Find where the given text appears and provide that cell's center as [X, Y] coordinate. 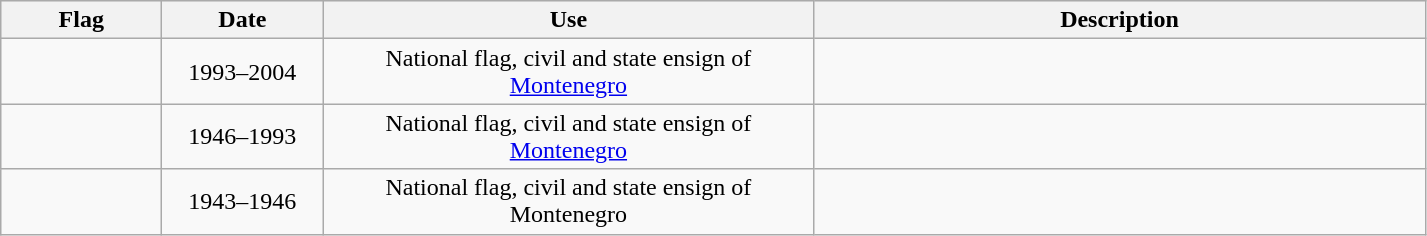
1946–1993 [242, 136]
Date [242, 20]
1943–1946 [242, 202]
Description [1120, 20]
1993–2004 [242, 72]
Flag [82, 20]
Use [568, 20]
